Extract the [x, y] coordinate from the center of the cell holding the provided text.  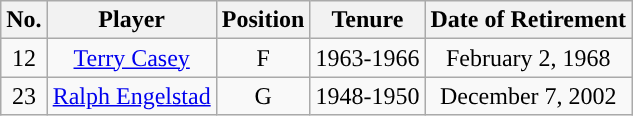
Terry Casey [132, 58]
No. [24, 20]
Position [263, 20]
Ralph Engelstad [132, 96]
February 2, 1968 [528, 58]
Tenure [368, 20]
December 7, 2002 [528, 96]
1963-1966 [368, 58]
Player [132, 20]
F [263, 58]
1948-1950 [368, 96]
G [263, 96]
Date of Retirement [528, 20]
23 [24, 96]
12 [24, 58]
